For the text-containing cell, return its midpoint in (x, y) coordinate format. 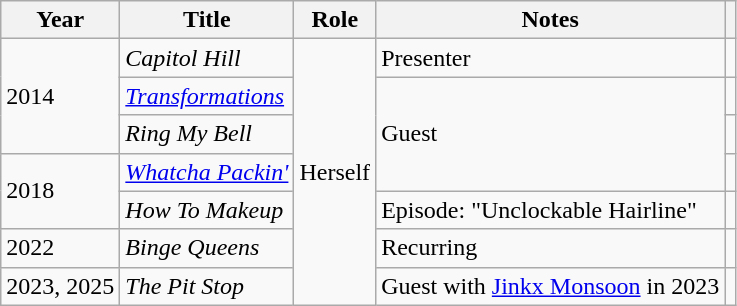
Binge Queens (207, 248)
Capitol Hill (207, 58)
The Pit Stop (207, 286)
Transformations (207, 96)
Year (60, 20)
Guest with Jinkx Monsoon in 2023 (550, 286)
2014 (60, 96)
Ring My Bell (207, 134)
Presenter (550, 58)
Guest (550, 134)
Whatcha Packin' (207, 172)
Notes (550, 20)
2023, 2025 (60, 286)
Title (207, 20)
2018 (60, 191)
2022 (60, 248)
Role (335, 20)
How To Makeup (207, 210)
Recurring (550, 248)
Herself (335, 172)
Episode: "Unclockable Hairline" (550, 210)
